Return (x, y) of the center of cell containing provided text 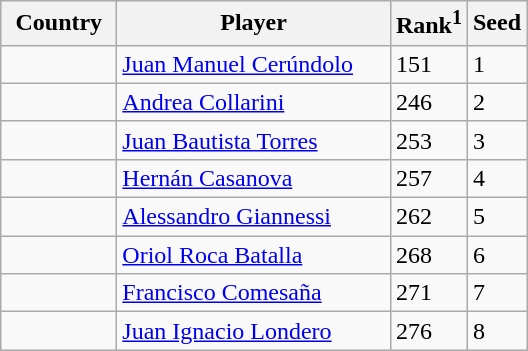
4 (496, 178)
Seed (496, 24)
Juan Bautista Torres (254, 140)
276 (428, 331)
Alessandro Giannessi (254, 217)
Rank1 (428, 24)
2 (496, 102)
271 (428, 293)
253 (428, 140)
151 (428, 64)
246 (428, 102)
Andrea Collarini (254, 102)
Juan Ignacio Londero (254, 331)
Francisco Comesaña (254, 293)
257 (428, 178)
Player (254, 24)
Juan Manuel Cerúndolo (254, 64)
268 (428, 255)
262 (428, 217)
3 (496, 140)
8 (496, 331)
6 (496, 255)
1 (496, 64)
Hernán Casanova (254, 178)
5 (496, 217)
7 (496, 293)
Oriol Roca Batalla (254, 255)
Country (59, 24)
